Search for the cell housing the specified text and yield its (X, Y) center coordinate. 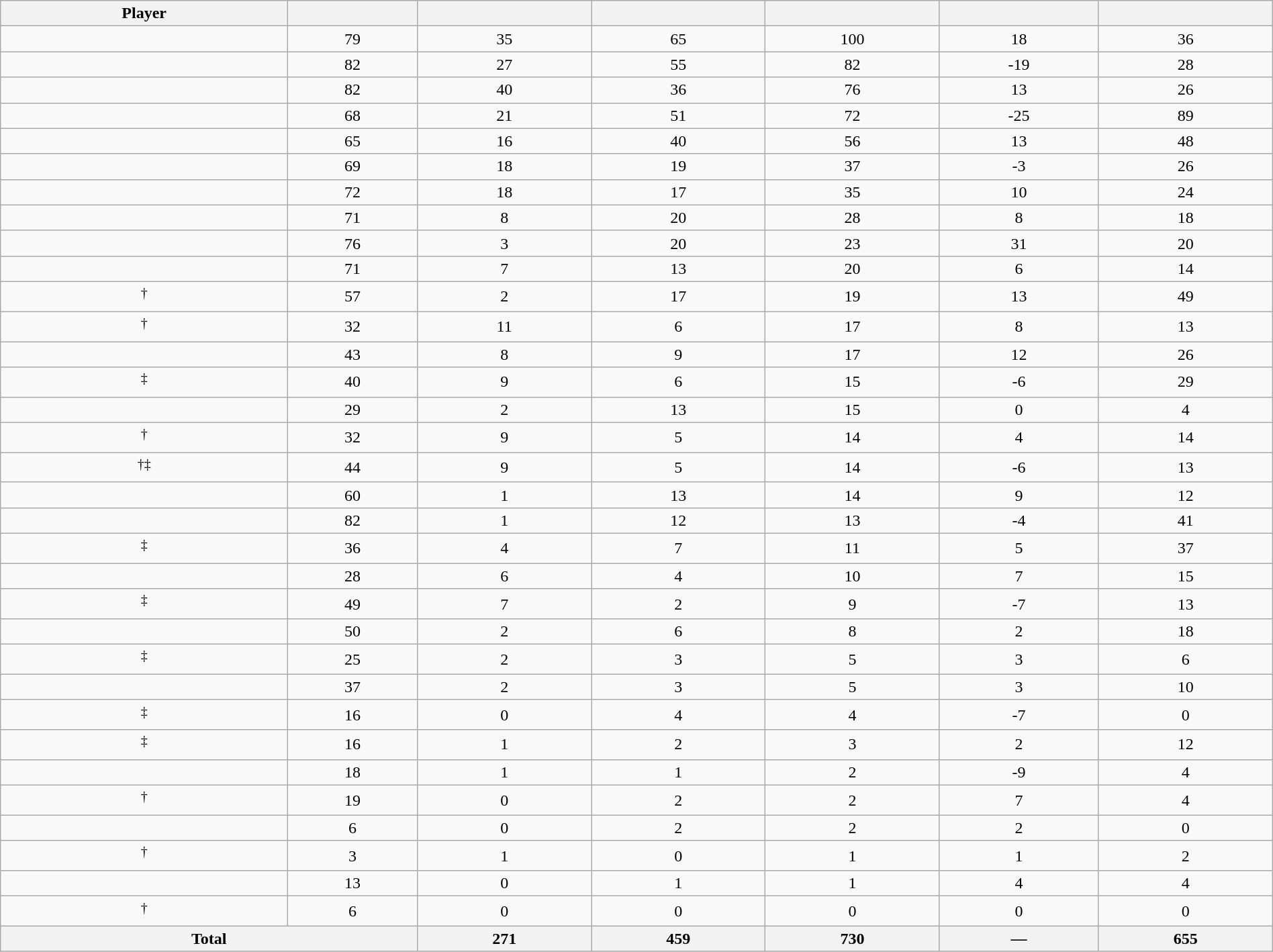
50 (353, 632)
69 (353, 166)
-9 (1019, 772)
-19 (1019, 64)
-4 (1019, 520)
44 (353, 467)
100 (853, 39)
459 (678, 939)
-25 (1019, 115)
41 (1186, 520)
89 (1186, 115)
-3 (1019, 166)
Total (209, 939)
55 (678, 64)
23 (853, 243)
730 (853, 939)
†‡ (144, 467)
60 (353, 495)
24 (1186, 192)
25 (353, 659)
271 (505, 939)
56 (853, 141)
— (1019, 939)
21 (505, 115)
31 (1019, 243)
79 (353, 39)
68 (353, 115)
Player (144, 13)
43 (353, 354)
655 (1186, 939)
51 (678, 115)
48 (1186, 141)
57 (353, 297)
27 (505, 64)
